Capture the cell that displays the provided text and extract its [x, y] central coordinate. 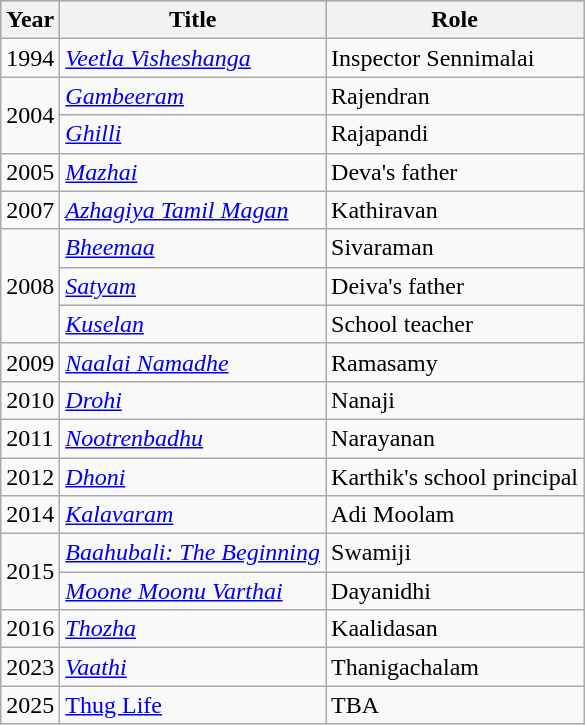
Kaalidasan [455, 629]
Bheemaa [193, 248]
2010 [30, 400]
2004 [30, 115]
Year [30, 20]
Title [193, 20]
2012 [30, 477]
Role [455, 20]
Vaathi [193, 667]
Naalai Namadhe [193, 362]
Kuselan [193, 324]
Kathiravan [455, 210]
1994 [30, 58]
Ramasamy [455, 362]
Gambeeram [193, 96]
2009 [30, 362]
Kalavaram [193, 515]
Rajendran [455, 96]
2015 [30, 572]
Rajapandi [455, 134]
Dhoni [193, 477]
Drohi [193, 400]
Karthik's school principal [455, 477]
Nanaji [455, 400]
TBA [455, 705]
2014 [30, 515]
Dayanidhi [455, 591]
Thanigachalam [455, 667]
Sivaraman [455, 248]
School teacher [455, 324]
Inspector Sennimalai [455, 58]
Thug Life [193, 705]
Mazhai [193, 172]
Swamiji [455, 553]
Satyam [193, 286]
Ghilli [193, 134]
2011 [30, 438]
2025 [30, 705]
Nootrenbadhu [193, 438]
Baahubali: The Beginning [193, 553]
Azhagiya Tamil Magan [193, 210]
Adi Moolam [455, 515]
2007 [30, 210]
Thozha [193, 629]
2005 [30, 172]
Moone Moonu Varthai [193, 591]
2008 [30, 286]
Narayanan [455, 438]
Deva's father [455, 172]
Veetla Visheshanga [193, 58]
Deiva's father [455, 286]
2016 [30, 629]
2023 [30, 667]
